Identify which cell holds the provided text, then report its (x, y) central coordinate. 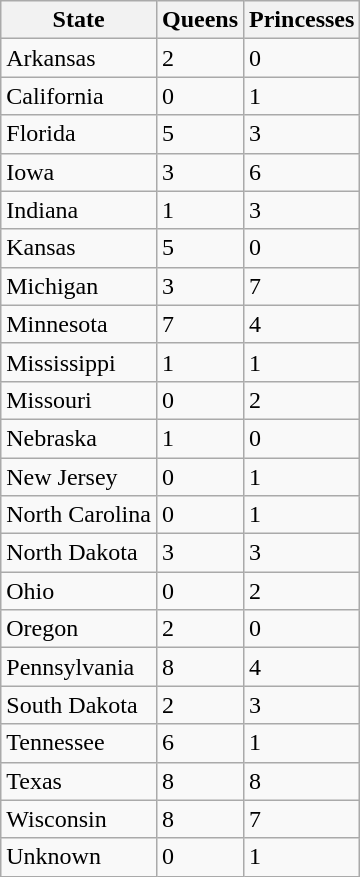
Princesses (302, 20)
South Dakota (79, 705)
Pennsylvania (79, 667)
Unknown (79, 857)
Tennessee (79, 743)
New Jersey (79, 477)
North Carolina (79, 515)
Michigan (79, 286)
Iowa (79, 172)
California (79, 96)
Kansas (79, 248)
Wisconsin (79, 819)
Queens (200, 20)
Minnesota (79, 324)
Indiana (79, 210)
Oregon (79, 629)
Arkansas (79, 58)
Missouri (79, 400)
Florida (79, 134)
Texas (79, 781)
Ohio (79, 591)
Nebraska (79, 438)
Mississippi (79, 362)
North Dakota (79, 553)
State (79, 20)
